Return (X, Y) of the center of cell containing provided text 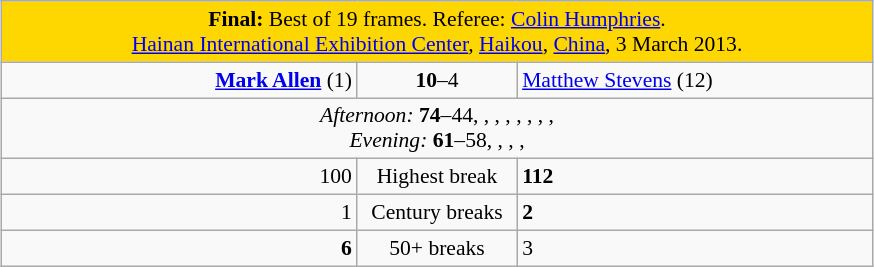
Final: Best of 19 frames. Referee: Colin Humphries.Hainan International Exhibition Center, Haikou, China, 3 March 2013. (437, 32)
Century breaks (437, 213)
100 (180, 177)
10–4 (437, 80)
6 (180, 248)
Afternoon: 74–44, , , , , , , , Evening: 61–58, , , , (437, 128)
3 (694, 248)
112 (694, 177)
Mark Allen (1) (180, 80)
2 (694, 213)
Matthew Stevens (12) (694, 80)
Highest break (437, 177)
1 (180, 213)
50+ breaks (437, 248)
